Extract the (X, Y) coordinate from the center of the cell holding the provided text.  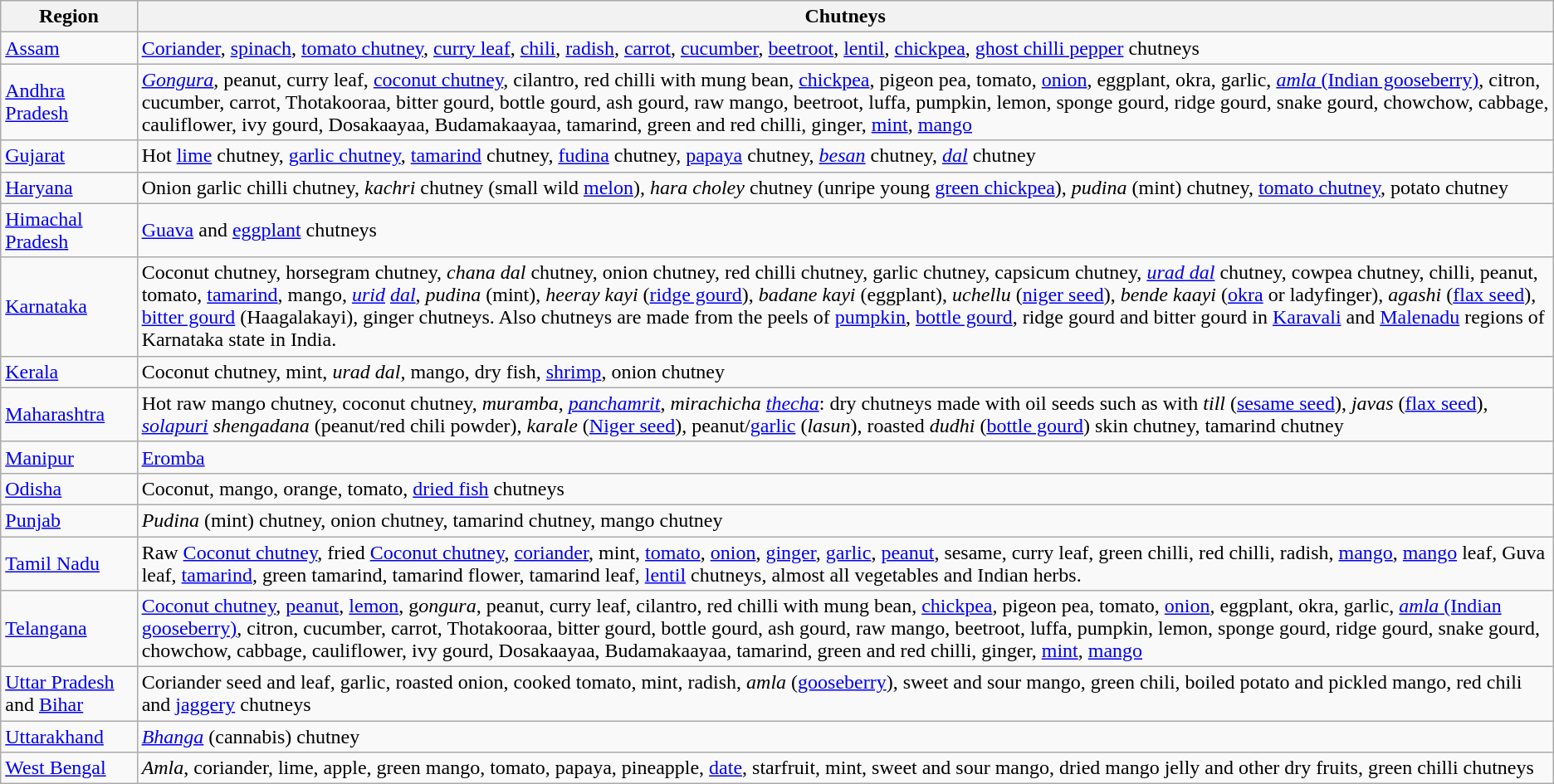
Punjab (69, 520)
Karnataka (69, 307)
Himachal Pradesh (69, 231)
Andhra Pradesh (69, 102)
Haryana (69, 187)
Telangana (69, 629)
Uttar Pradesh and Bihar (69, 694)
Kerala (69, 372)
Pudina (mint) chutney, onion chutney, tamarind chutney, mango chutney (845, 520)
Guava and eggplant chutneys (845, 231)
Maharashtra (69, 415)
West Bengal (69, 768)
Coconut, mango, orange, tomato, dried fish chutneys (845, 489)
Chutneys (845, 17)
Bhanga (cannabis) chutney (845, 737)
Uttarakhand (69, 737)
Gujarat (69, 156)
Assam (69, 48)
Region (69, 17)
Coconut chutney, mint, urad dal, mango, dry fish, shrimp, onion chutney (845, 372)
Tamil Nadu (69, 562)
Eromba (845, 457)
Coriander, spinach, tomato chutney, curry leaf, chili, radish, carrot, cucumber, beetroot, lentil, chickpea, ghost chilli pepper chutneys (845, 48)
Odisha (69, 489)
Manipur (69, 457)
Hot lime chutney, garlic chutney, tamarind chutney, fudina chutney, papaya chutney, besan chutney, dal chutney (845, 156)
